Identify which cell holds the provided text, then report its [X, Y] central coordinate. 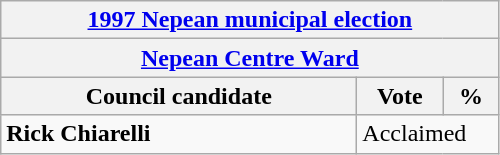
Rick Chiarelli [179, 134]
Vote [400, 96]
Acclaimed [428, 134]
% [471, 96]
Council candidate [179, 96]
1997 Nepean municipal election [250, 20]
Nepean Centre Ward [250, 58]
